Locate the cell with the specified text and output its [x, y] center coordinate. 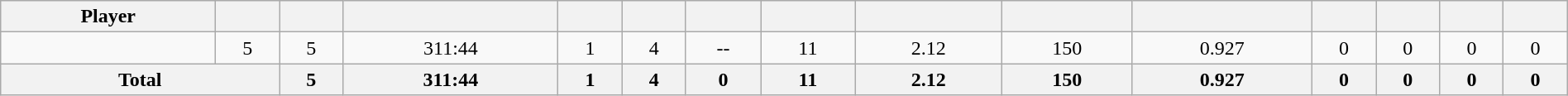
Player [108, 17]
Total [141, 79]
-- [723, 48]
